Return the (x, y) coordinate for the center point of the cell that contains the specified text.  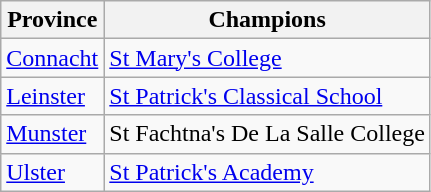
Ulster (52, 172)
Province (52, 20)
Munster (52, 134)
St Mary's College (268, 58)
St Patrick's Academy (268, 172)
Leinster (52, 96)
St Fachtna's De La Salle College (268, 134)
Connacht (52, 58)
St Patrick's Classical School (268, 96)
Champions (268, 20)
